Provide the (X, Y) coordinate of the cell's center where the given text is located.  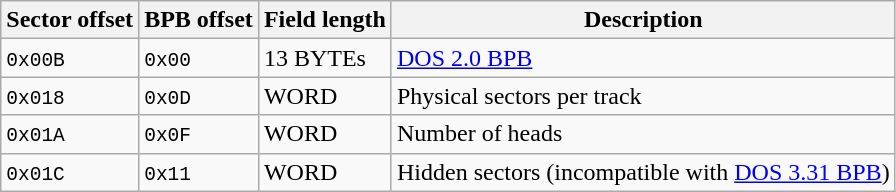
Hidden sectors (incompatible with DOS 3.31 BPB) (643, 172)
Number of heads (643, 134)
0x018 (70, 96)
DOS 2.0 BPB (643, 58)
Sector offset (70, 20)
0x01C (70, 172)
Description (643, 20)
0x11 (199, 172)
0x00B (70, 58)
Physical sectors per track (643, 96)
0x01A (70, 134)
0x00 (199, 58)
13 BYTEs (324, 58)
BPB offset (199, 20)
0x0F (199, 134)
Field length (324, 20)
0x0D (199, 96)
